From the cell containing the given text, extract its center point as [X, Y] coordinate. 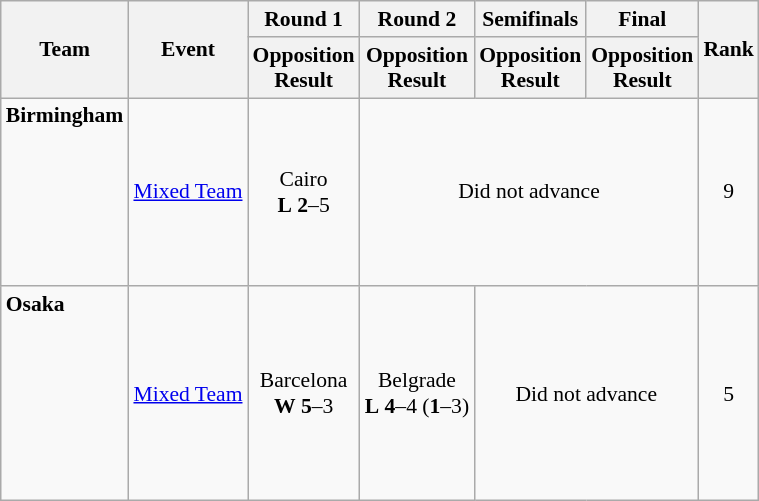
Final [642, 19]
Event [188, 50]
5 [728, 394]
Birmingham [65, 192]
Team [65, 50]
9 [728, 192]
Semifinals [530, 19]
Cairo L 2–5 [304, 192]
Round 1 [304, 19]
Osaka [65, 394]
Belgrade L 4–4 (1–3) [418, 394]
Round 2 [418, 19]
Barcelona W 5–3 [304, 394]
Rank [728, 50]
